Determine the [x, y] coordinate at the center of the cell enclosing the given text.  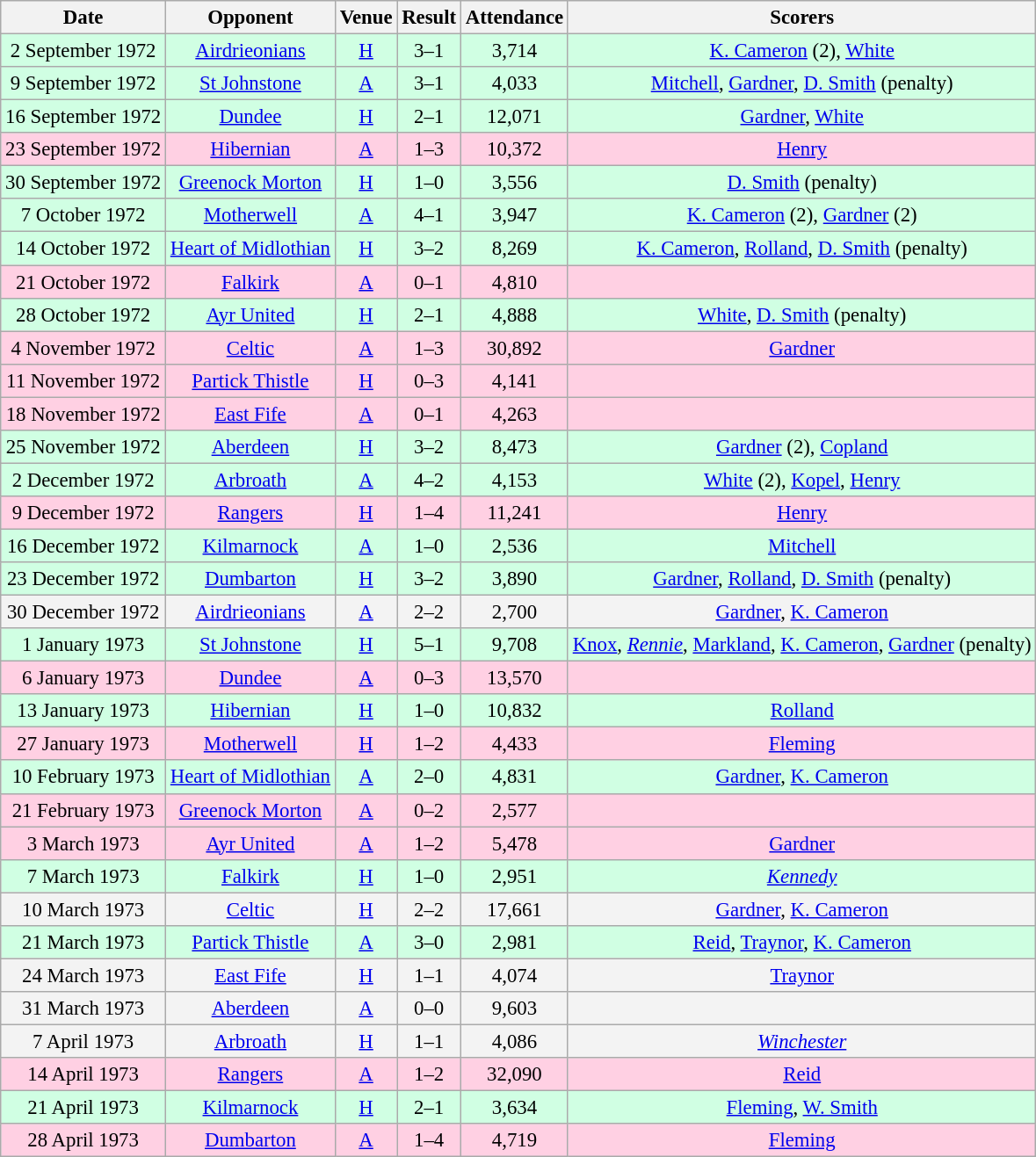
16 September 1972 [83, 117]
10 March 1973 [83, 909]
4,033 [514, 83]
Mitchell [801, 546]
3,634 [514, 1108]
11,241 [514, 513]
2,981 [514, 943]
31 March 1973 [83, 1009]
4–1 [429, 215]
30 September 1972 [83, 183]
21 October 1972 [83, 282]
7 March 1973 [83, 876]
3,947 [514, 215]
2,577 [514, 810]
Venue [366, 18]
9 September 1972 [83, 83]
10,372 [514, 149]
Fleming, W. Smith [801, 1108]
3,890 [514, 579]
5,478 [514, 843]
Scorers [801, 18]
18 November 1972 [83, 414]
7 April 1973 [83, 1041]
12,071 [514, 117]
Gardner, White [801, 117]
4,831 [514, 777]
13,570 [514, 678]
21 April 1973 [83, 1108]
17,661 [514, 909]
4,888 [514, 315]
10 February 1973 [83, 777]
5–1 [429, 645]
3–0 [429, 943]
Winchester [801, 1041]
Date [83, 18]
4,263 [514, 414]
2,700 [514, 612]
Reid [801, 1074]
White (2), Kopel, Henry [801, 480]
3 March 1973 [83, 843]
7 October 1972 [83, 215]
K. Cameron (2), White [801, 51]
11 November 1972 [83, 380]
4,141 [514, 380]
4 November 1972 [83, 348]
D. Smith (penalty) [801, 183]
Opponent [251, 18]
25 November 1972 [83, 447]
Traynor [801, 975]
0–0 [429, 1009]
8,473 [514, 447]
3,556 [514, 183]
23 December 1972 [83, 579]
3,714 [514, 51]
4–2 [429, 480]
27 January 1973 [83, 744]
4,810 [514, 282]
K. Cameron (2), Gardner (2) [801, 215]
28 April 1973 [83, 1140]
4,153 [514, 480]
Gardner, Rolland, D. Smith (penalty) [801, 579]
2 December 1972 [83, 480]
10,832 [514, 711]
9,603 [514, 1009]
4,719 [514, 1140]
9,708 [514, 645]
White, D. Smith (penalty) [801, 315]
Knox, Rennie, Markland, K. Cameron, Gardner (penalty) [801, 645]
30,892 [514, 348]
K. Cameron, Rolland, D. Smith (penalty) [801, 249]
Reid, Traynor, K. Cameron [801, 943]
2 September 1972 [83, 51]
4,074 [514, 975]
9 December 1972 [83, 513]
21 February 1973 [83, 810]
30 December 1972 [83, 612]
6 January 1973 [83, 678]
Kennedy [801, 876]
24 March 1973 [83, 975]
Rolland [801, 711]
4,433 [514, 744]
Result [429, 18]
14 October 1972 [83, 249]
Mitchell, Gardner, D. Smith (penalty) [801, 83]
Gardner (2), Copland [801, 447]
0–2 [429, 810]
Attendance [514, 18]
16 December 1972 [83, 546]
32,090 [514, 1074]
14 April 1973 [83, 1074]
23 September 1972 [83, 149]
1 January 1973 [83, 645]
13 January 1973 [83, 711]
28 October 1972 [83, 315]
4,086 [514, 1041]
2–0 [429, 777]
21 March 1973 [83, 943]
8,269 [514, 249]
2,536 [514, 546]
2,951 [514, 876]
